Determine the [x, y] coordinate at the center of the cell enclosing the given text.  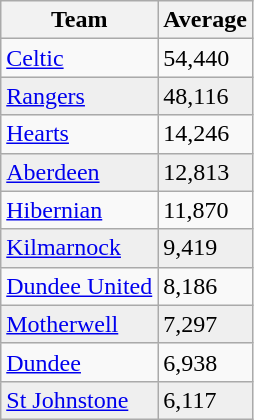
Dundee [80, 362]
Average [206, 20]
48,116 [206, 96]
St Johnstone [80, 400]
Team [80, 20]
Hearts [80, 134]
Kilmarnock [80, 248]
7,297 [206, 324]
6,117 [206, 400]
8,186 [206, 286]
Rangers [80, 96]
Hibernian [80, 210]
Aberdeen [80, 172]
11,870 [206, 210]
14,246 [206, 134]
Celtic [80, 58]
Dundee United [80, 286]
12,813 [206, 172]
6,938 [206, 362]
9,419 [206, 248]
54,440 [206, 58]
Motherwell [80, 324]
